From the cell containing the given text, extract its center point as (x, y) coordinate. 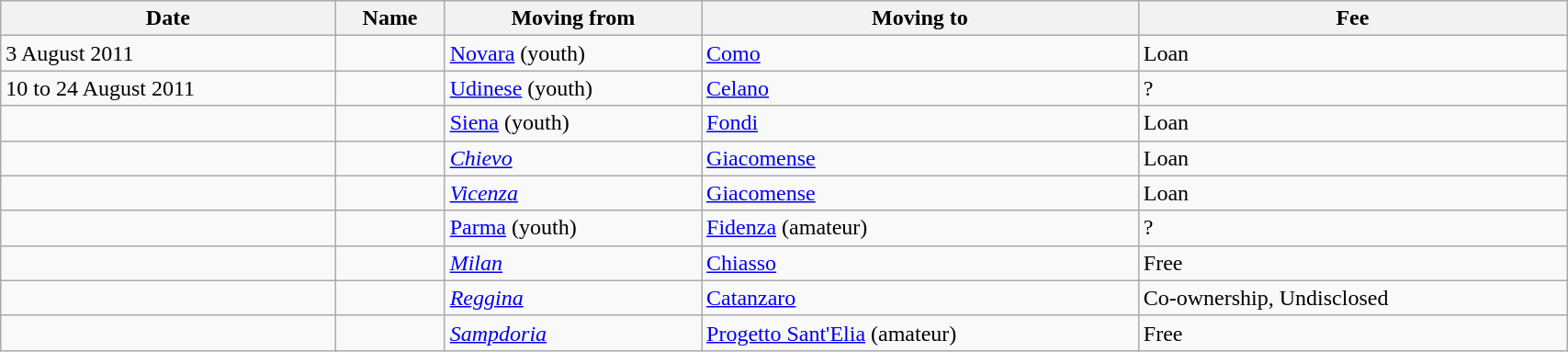
Chievo (573, 158)
Fondi (920, 123)
Date (168, 18)
Celano (920, 88)
Fee (1352, 18)
Chiasso (920, 263)
Moving to (920, 18)
Fidenza (amateur) (920, 228)
Reggina (573, 298)
Co-ownership, Undisclosed (1352, 298)
Moving from (573, 18)
Siena (youth) (573, 123)
Vicenza (573, 193)
Novara (youth) (573, 53)
Milan (573, 263)
Progetto Sant'Elia (amateur) (920, 333)
Catanzaro (920, 298)
Como (920, 53)
3 August 2011 (168, 53)
Name (389, 18)
Sampdoria (573, 333)
Udinese (youth) (573, 88)
10 to 24 August 2011 (168, 88)
Parma (youth) (573, 228)
